Capture the cell that displays the provided text and extract its (x, y) central coordinate. 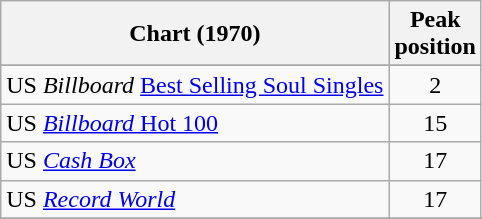
US Billboard Best Selling Soul Singles (195, 85)
2 (435, 85)
Chart (1970) (195, 34)
US Billboard Hot 100 (195, 123)
US Record World (195, 199)
US Cash Box (195, 161)
15 (435, 123)
Peakposition (435, 34)
